For the text-containing cell, return its midpoint in [X, Y] coordinate format. 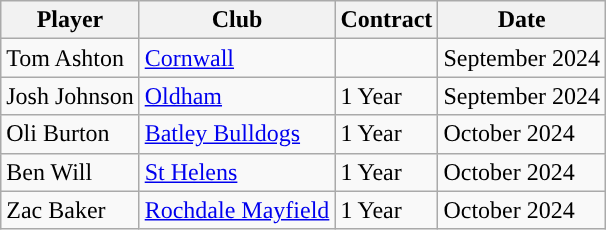
Date [522, 20]
Cornwall [237, 58]
Oli Burton [70, 134]
Ben Will [70, 172]
Club [237, 20]
Oldham [237, 96]
Zac Baker [70, 210]
St Helens [237, 172]
Player [70, 20]
Contract [386, 20]
Tom Ashton [70, 58]
Rochdale Mayfield [237, 210]
Josh Johnson [70, 96]
Batley Bulldogs [237, 134]
